Identify which cell holds the provided text, then report its [x, y] central coordinate. 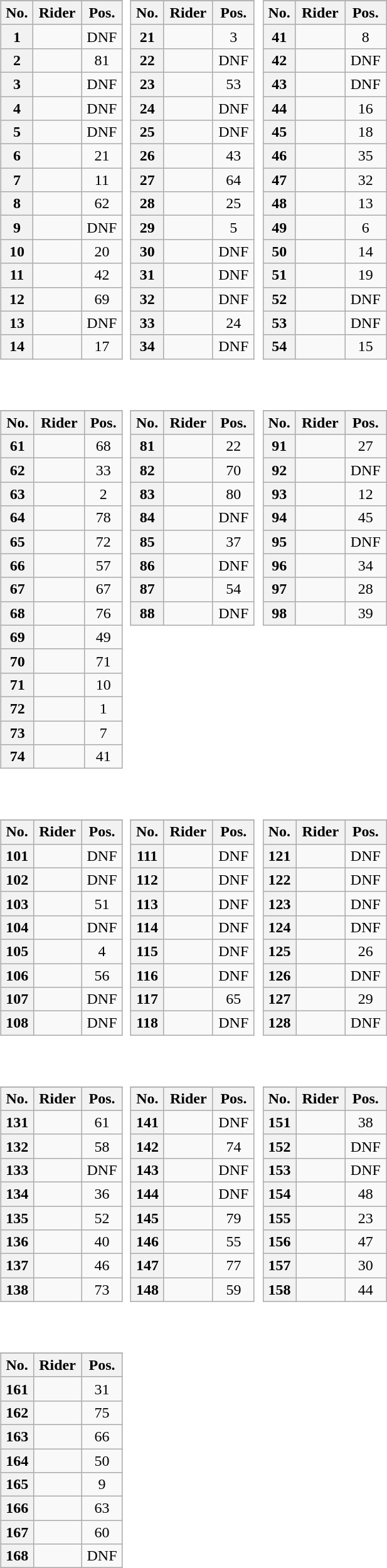
138 [17, 1290]
131 [17, 1122]
133 [17, 1170]
113 [147, 903]
114 [147, 927]
123 [280, 903]
111 [147, 856]
142 [148, 1146]
55 [233, 1242]
88 [147, 613]
156 [280, 1242]
162 [17, 1413]
92 [279, 470]
84 [147, 518]
147 [148, 1266]
57 [103, 566]
No. Rider Pos. 81 22 82 70 83 80 84 DNF 85 37 86 DNF 87 54 88 DNF [194, 581]
36 [102, 1194]
94 [279, 518]
152 [280, 1146]
116 [147, 975]
136 [17, 1242]
96 [279, 566]
35 [366, 156]
104 [17, 927]
76 [103, 613]
93 [279, 494]
115 [147, 951]
39 [366, 613]
112 [147, 880]
97 [279, 589]
106 [17, 975]
141 [148, 1122]
78 [103, 518]
No. Rider Pos. 141 DNF 142 74 143 DNF 144 DNF 145 79 146 55 147 77 148 59 [194, 1186]
117 [147, 999]
108 [17, 1023]
167 [17, 1532]
163 [17, 1436]
58 [102, 1146]
91 [279, 446]
60 [102, 1532]
132 [17, 1146]
127 [280, 999]
143 [148, 1170]
No. Rider Pos. 111 DNF 112 DNF 113 DNF 114 DNF 115 DNF 116 DNF 117 65 118 DNF [194, 919]
15 [366, 347]
146 [148, 1242]
75 [102, 1413]
95 [279, 542]
134 [17, 1194]
155 [280, 1218]
80 [233, 494]
40 [102, 1242]
85 [147, 542]
145 [148, 1218]
37 [233, 542]
122 [280, 880]
17 [102, 347]
121 [280, 856]
158 [280, 1290]
98 [279, 613]
165 [17, 1485]
86 [147, 566]
135 [17, 1218]
151 [280, 1122]
59 [233, 1290]
161 [17, 1389]
148 [148, 1290]
82 [147, 470]
144 [148, 1194]
101 [17, 856]
137 [17, 1266]
157 [280, 1266]
102 [17, 880]
128 [280, 1023]
107 [17, 999]
154 [280, 1194]
83 [147, 494]
166 [17, 1508]
124 [280, 927]
126 [280, 975]
16 [366, 108]
18 [366, 132]
20 [102, 251]
38 [366, 1122]
87 [147, 589]
56 [102, 975]
105 [17, 951]
153 [280, 1170]
19 [366, 275]
125 [280, 951]
77 [233, 1266]
103 [17, 903]
168 [17, 1556]
79 [233, 1218]
118 [147, 1023]
164 [17, 1460]
